Extract the [X, Y] coordinate from the center of the cell holding the provided text.  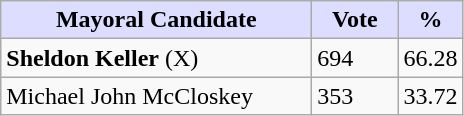
Vote [355, 20]
33.72 [430, 96]
Sheldon Keller (X) [156, 58]
353 [355, 96]
694 [355, 58]
Mayoral Candidate [156, 20]
% [430, 20]
Michael John McCloskey [156, 96]
66.28 [430, 58]
